Find where the given text appears and provide that cell's center as (X, Y) coordinate. 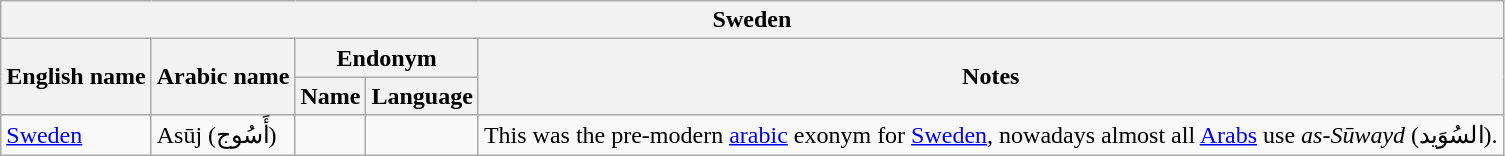
Notes (990, 77)
Endonym (386, 58)
Language (422, 96)
Name (330, 96)
English name (76, 77)
Arabic name (223, 77)
This was the pre-modern arabic exonym for Sweden, nowadays almost all Arabs use as-Sūwayd (السُوَيد). (990, 135)
Asūj (أَسُوج) (223, 135)
